Determine the [X, Y] coordinate at the center of the cell enclosing the given text.  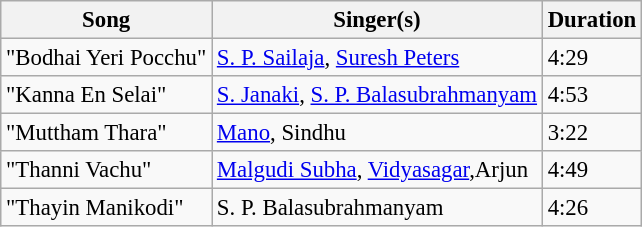
Song [106, 20]
4:49 [592, 170]
"Bodhai Yeri Pocchu" [106, 58]
Singer(s) [378, 20]
Duration [592, 20]
S. Janaki, S. P. Balasubrahmanyam [378, 95]
"Muttham Thara" [106, 133]
S. P. Sailaja, Suresh Peters [378, 58]
4:53 [592, 95]
4:26 [592, 208]
"Thayin Manikodi" [106, 208]
Malgudi Subha, Vidyasagar,Arjun [378, 170]
3:22 [592, 133]
"Kanna En Selai" [106, 95]
S. P. Balasubrahmanyam [378, 208]
Mano, Sindhu [378, 133]
4:29 [592, 58]
"Thanni Vachu" [106, 170]
